Capture the cell that displays the provided text and extract its (X, Y) central coordinate. 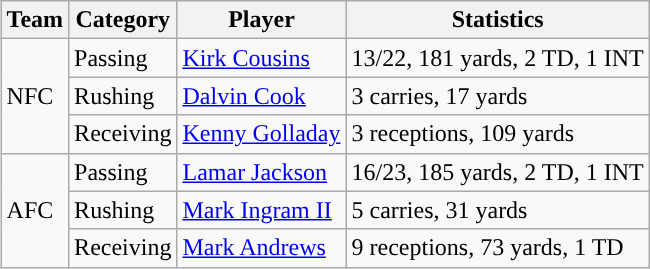
5 carries, 31 yards (498, 210)
Mark Andrews (262, 248)
Category (123, 20)
3 carries, 17 yards (498, 96)
3 receptions, 109 yards (498, 134)
Statistics (498, 20)
16/23, 185 yards, 2 TD, 1 INT (498, 172)
NFC (35, 96)
Kenny Golladay (262, 134)
Team (35, 20)
9 receptions, 73 yards, 1 TD (498, 248)
Kirk Cousins (262, 58)
Lamar Jackson (262, 172)
AFC (35, 210)
Dalvin Cook (262, 96)
Player (262, 20)
Mark Ingram II (262, 210)
13/22, 181 yards, 2 TD, 1 INT (498, 58)
